Return the (x, y) coordinate for the center point of the cell that contains the specified text.  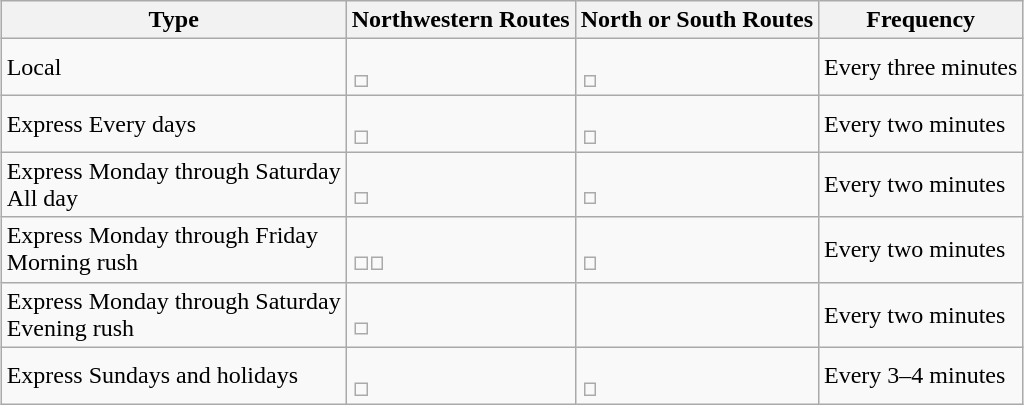
Express Monday through SaturdayAll day (174, 184)
Every 3–4 minutes (921, 376)
Northwestern Routes (460, 20)
Express Monday through SaturdayEvening rush (174, 314)
Express Monday through FridayMorning rush (174, 250)
Express Every days (174, 124)
North or South Routes (696, 20)
Local (174, 68)
Frequency (921, 20)
Type (174, 20)
Every three minutes (921, 68)
Express Sundays and holidays (174, 376)
